Provide the [x, y] coordinate of the cell's center where the given text is located.  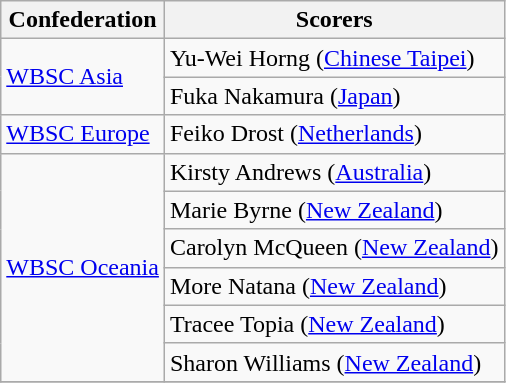
Kirsty Andrews (Australia) [334, 172]
Marie Byrne (New Zealand) [334, 210]
WBSC Europe [83, 134]
Carolyn McQueen (New Zealand) [334, 248]
Tracee Topia (New Zealand) [334, 324]
Confederation [83, 20]
Sharon Williams (New Zealand) [334, 362]
WBSC Oceania [83, 267]
More Natana (New Zealand) [334, 286]
Feiko Drost (Netherlands) [334, 134]
WBSC Asia [83, 77]
Fuka Nakamura (Japan) [334, 96]
Scorers [334, 20]
Yu-Wei Horng (Chinese Taipei) [334, 58]
